Capture the cell that displays the provided text and extract its [x, y] central coordinate. 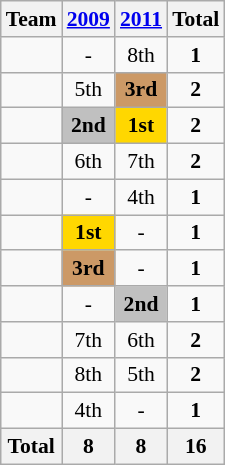
16 [196, 447]
Team [32, 19]
2011 [141, 19]
2009 [88, 19]
